Extract the (X, Y) coordinate from the center of the cell holding the provided text.  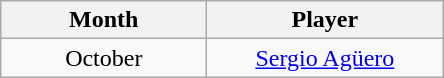
Player (325, 20)
October (104, 58)
Sergio Agüero (325, 58)
Month (104, 20)
